From the cell containing the given text, extract its center point as (X, Y) coordinate. 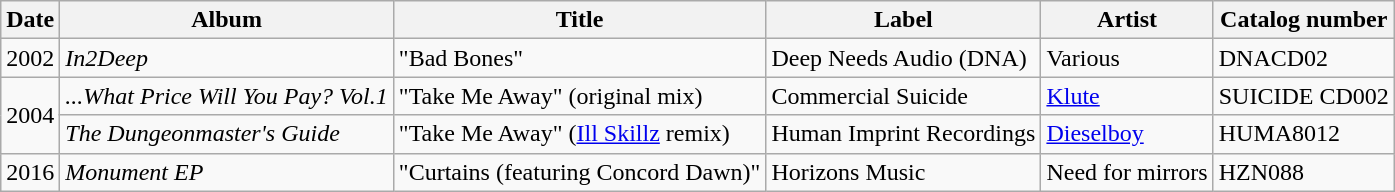
Commercial Suicide (904, 96)
SUICIDE CD002 (1304, 96)
HZN088 (1304, 172)
"Take Me Away" (original mix) (580, 96)
Monument EP (226, 172)
"Take Me Away" (Ill Skillz remix) (580, 134)
2016 (30, 172)
Label (904, 20)
Title (580, 20)
HUMA8012 (1304, 134)
Catalog number (1304, 20)
DNACD02 (1304, 58)
Klute (1127, 96)
2002 (30, 58)
Horizons Music (904, 172)
Need for mirrors (1127, 172)
Date (30, 20)
2004 (30, 115)
Deep Needs Audio (DNA) (904, 58)
In2Deep (226, 58)
Various (1127, 58)
"Bad Bones" (580, 58)
Album (226, 20)
The Dungeonmaster's Guide (226, 134)
Human Imprint Recordings (904, 134)
Dieselboy (1127, 134)
Artist (1127, 20)
"Curtains (featuring Concord Dawn)" (580, 172)
...What Price Will You Pay? Vol.1 (226, 96)
